Find where the given text appears and provide that cell's center as [x, y] coordinate. 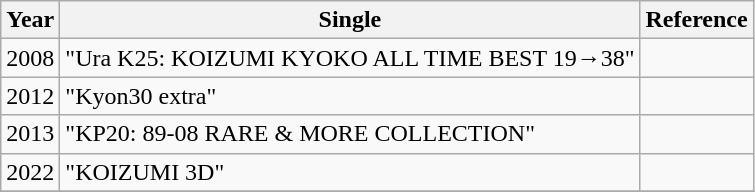
Single [350, 20]
"Kyon30 extra" [350, 96]
"Ura K25: KOIZUMI KYOKO ALL TIME BEST 19→38" [350, 58]
"KP20: 89-08 RARE & MORE COLLECTION" [350, 134]
2022 [30, 172]
2013 [30, 134]
"KOIZUMI 3D" [350, 172]
Year [30, 20]
Reference [696, 20]
2008 [30, 58]
2012 [30, 96]
